Determine the (X, Y) coordinate at the center of the cell enclosing the given text.  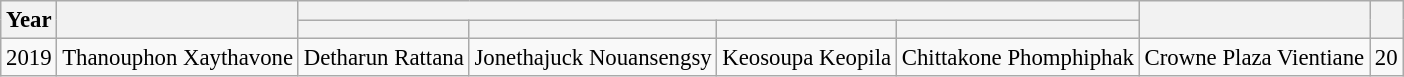
Keosoupa Keopila (807, 58)
Crowne Plaza Vientiane (1254, 58)
Thanouphon Xaythavone (178, 58)
Chittakone Phomphiphak (1018, 58)
2019 (29, 58)
Detharun Rattana (384, 58)
Year (29, 20)
Jonethajuck Nouansengsy (593, 58)
20 (1386, 58)
